Scan for the cell matching the given text and deliver its [X, Y] coordinate at center. 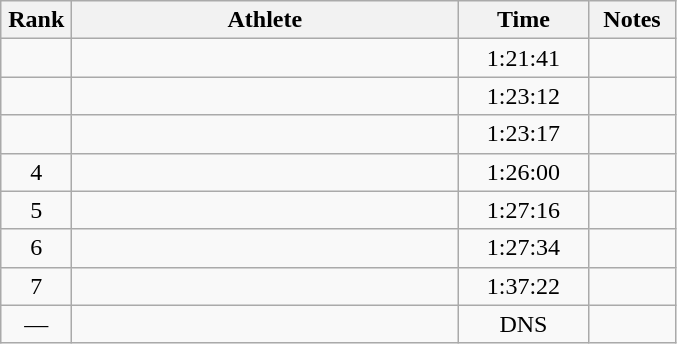
5 [36, 210]
1:23:17 [524, 134]
— [36, 324]
4 [36, 172]
Time [524, 20]
DNS [524, 324]
1:26:00 [524, 172]
1:27:34 [524, 248]
1:27:16 [524, 210]
Rank [36, 20]
1:21:41 [524, 58]
Notes [632, 20]
1:37:22 [524, 286]
1:23:12 [524, 96]
Athlete [265, 20]
6 [36, 248]
7 [36, 286]
